Return the [X, Y] coordinate for the center point of the cell that contains the specified text.  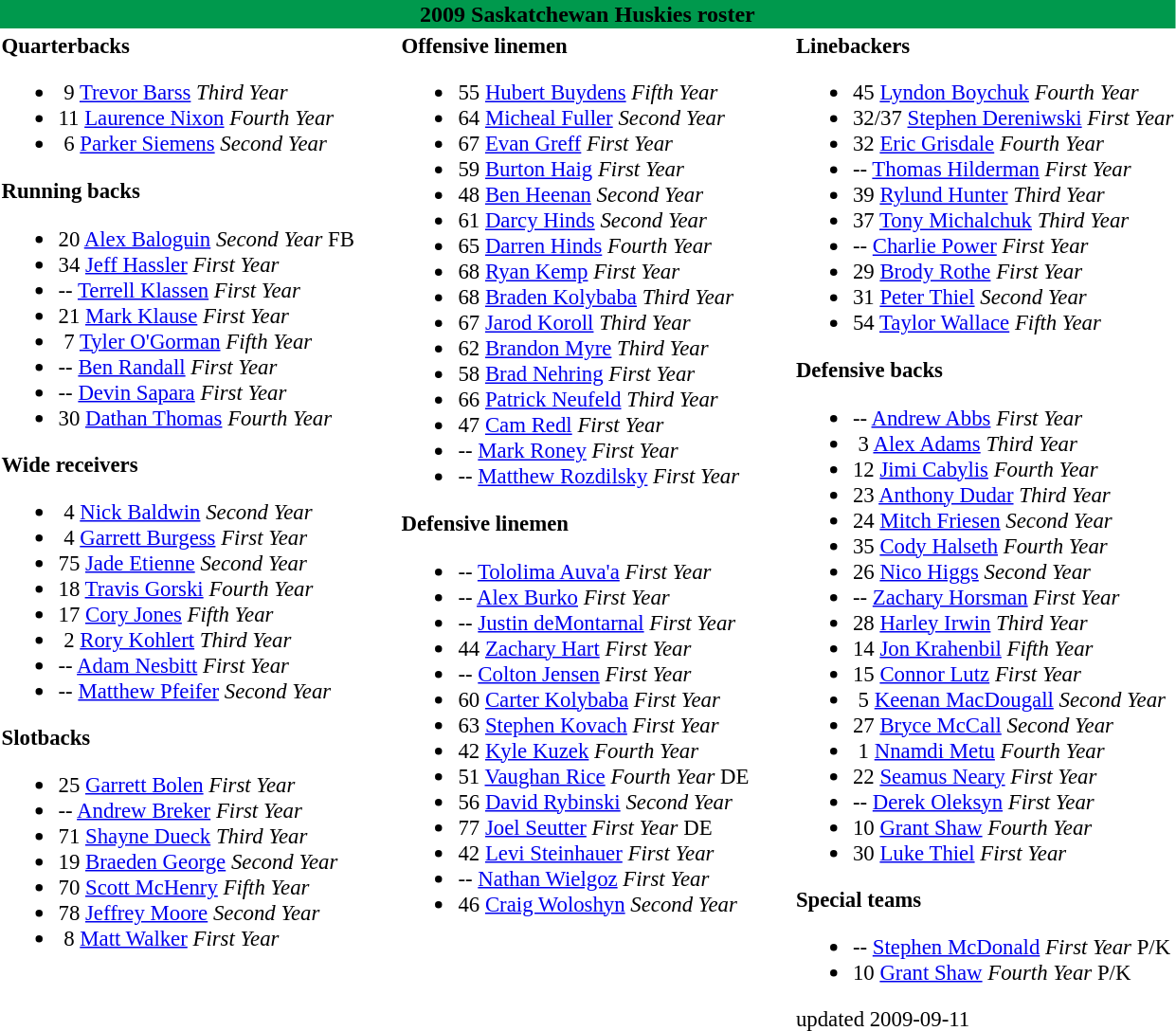
2009 Saskatchewan Huskies roster [588, 14]
